Extract the [x, y] coordinate from the center of the cell holding the provided text.  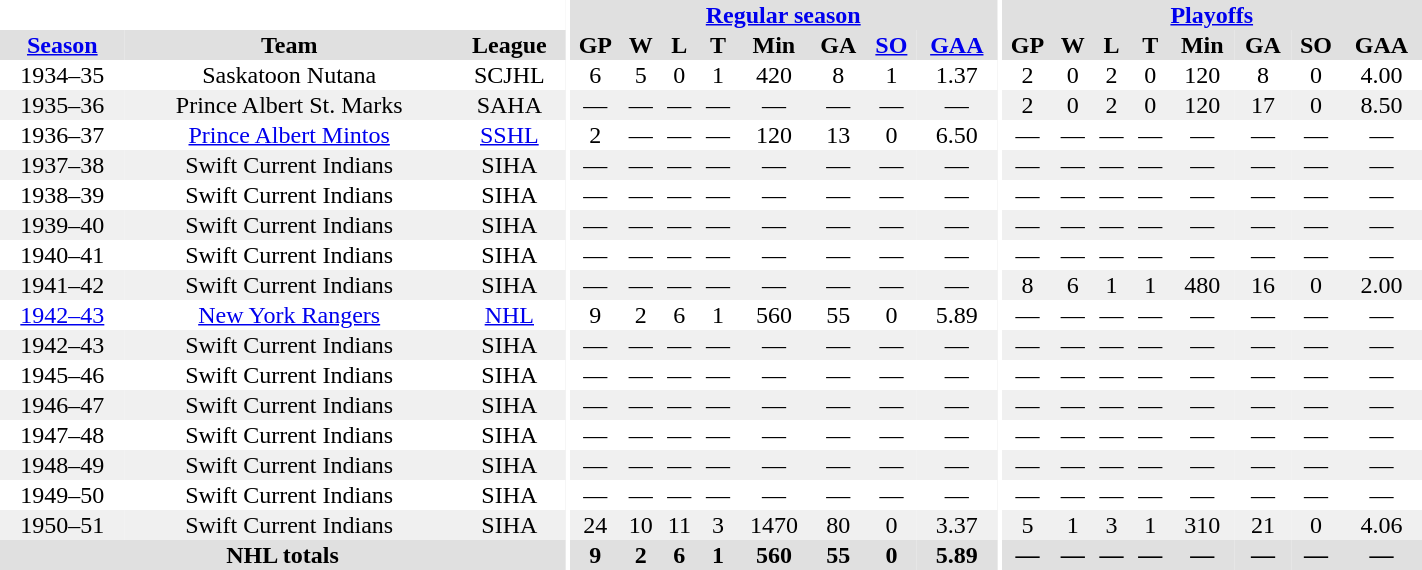
Playoffs [1212, 15]
Prince Albert Mintos [290, 135]
NHL totals [282, 555]
1947–48 [62, 435]
SCJHL [510, 75]
1470 [774, 525]
6.50 [956, 135]
420 [774, 75]
21 [1263, 525]
310 [1202, 525]
17 [1263, 105]
1936–37 [62, 135]
Team [290, 45]
8.50 [1382, 105]
2.00 [1382, 285]
New York Rangers [290, 315]
4.00 [1382, 75]
13 [838, 135]
480 [1202, 285]
10 [640, 525]
Season [62, 45]
NHL [510, 315]
11 [680, 525]
1939–40 [62, 225]
1937–38 [62, 165]
1949–50 [62, 495]
1940–41 [62, 255]
SAHA [510, 105]
Prince Albert St. Marks [290, 105]
16 [1263, 285]
1938–39 [62, 195]
1941–42 [62, 285]
3.37 [956, 525]
Regular season [783, 15]
80 [838, 525]
1948–49 [62, 465]
SSHL [510, 135]
Saskatoon Nutana [290, 75]
League [510, 45]
1945–46 [62, 375]
24 [595, 525]
1950–51 [62, 525]
1946–47 [62, 405]
1934–35 [62, 75]
1.37 [956, 75]
1935–36 [62, 105]
4.06 [1382, 525]
